Extract the [X, Y] coordinate from the center of the cell holding the provided text.  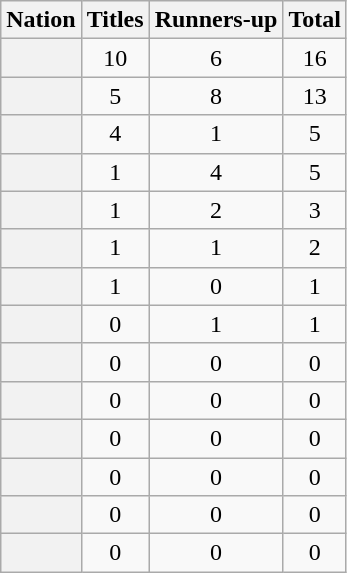
Titles [115, 20]
Nation [41, 20]
6 [216, 58]
8 [216, 96]
16 [315, 58]
10 [115, 58]
Total [315, 20]
Runners-up [216, 20]
3 [315, 210]
13 [315, 96]
